Pinpoint the cell where the given text exists, returning its [x, y] midpoint coordinate. 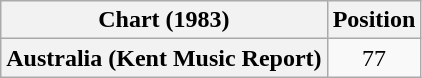
Australia (Kent Music Report) [164, 58]
Position [374, 20]
Chart (1983) [164, 20]
77 [374, 58]
